Search for the cell housing the specified text and yield its (x, y) center coordinate. 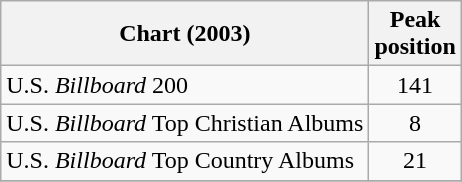
141 (415, 85)
U.S. Billboard 200 (185, 85)
U.S. Billboard Top Christian Albums (185, 123)
Peakposition (415, 34)
Chart (2003) (185, 34)
21 (415, 161)
U.S. Billboard Top Country Albums (185, 161)
8 (415, 123)
